Extract the [x, y] coordinate from the center of the cell holding the provided text.  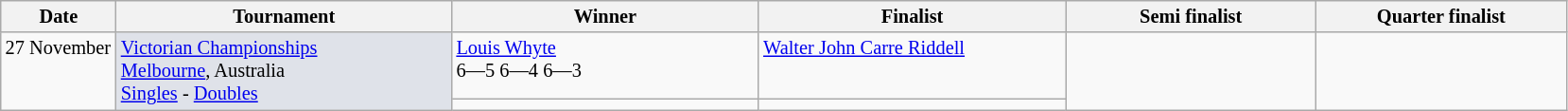
Louis Whyte6—5 6—4 6—3 [605, 65]
Quarter finalist [1441, 16]
Date [59, 16]
Tournament [284, 16]
Winner [605, 16]
Victorian ChampionshipsMelbourne, AustraliaSingles - Doubles [284, 71]
Semi finalist [1192, 16]
27 November [59, 71]
Walter John Carre Riddell [912, 65]
Finalist [912, 16]
